Scan for the cell matching the given text and deliver its (x, y) coordinate at center. 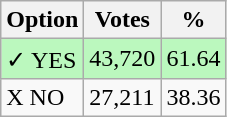
X NO (42, 97)
61.64 (194, 59)
27,211 (122, 97)
43,720 (122, 59)
38.36 (194, 97)
✓ YES (42, 59)
% (194, 20)
Votes (122, 20)
Option (42, 20)
